For the text-containing cell, return its midpoint in [x, y] coordinate format. 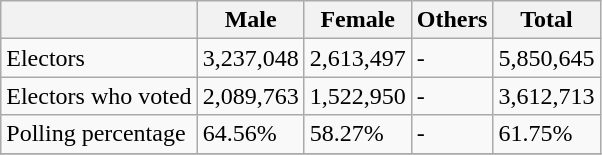
1,522,950 [358, 96]
Male [250, 20]
5,850,645 [546, 58]
Total [546, 20]
Female [358, 20]
Electors [99, 58]
3,612,713 [546, 96]
58.27% [358, 134]
61.75% [546, 134]
64.56% [250, 134]
Electors who voted [99, 96]
2,089,763 [250, 96]
Polling percentage [99, 134]
3,237,048 [250, 58]
2,613,497 [358, 58]
Others [452, 20]
